Return the [x, y] coordinate for the center point of the cell that contains the specified text.  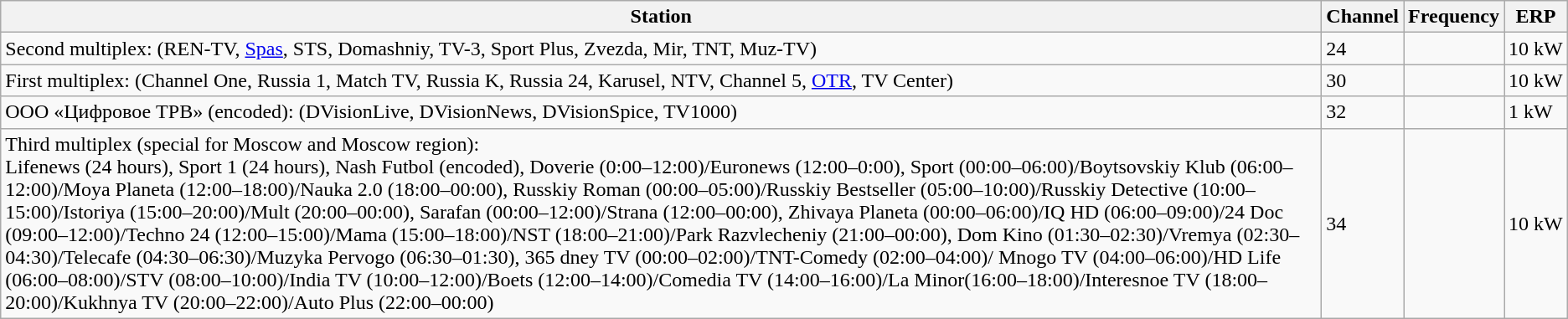
Second multiplex: (REN-TV, Spas, STS, Domashniy, TV-3, Sport Plus, Zvezda, Mir, TNT, Muz-TV) [662, 49]
Channel [1363, 17]
34 [1363, 223]
First multiplex: (Channel One, Russia 1, Match TV, Russia K, Russia 24, Karusel, NTV, Channel 5, OTR, TV Center) [662, 80]
32 [1363, 112]
30 [1363, 80]
24 [1363, 49]
Station [662, 17]
Frequency [1454, 17]
ERP [1536, 17]
1 kW [1536, 112]
ООО «Цифровое ТРВ» (encoded): (DVisionLive, DVisionNews, DVisionSpice, TV1000) [662, 112]
